Determine the [X, Y] coordinate at the center of the cell enclosing the given text.  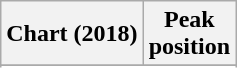
Peakposition [189, 34]
Chart (2018) [72, 34]
